Scan for the cell matching the given text and deliver its [x, y] coordinate at center. 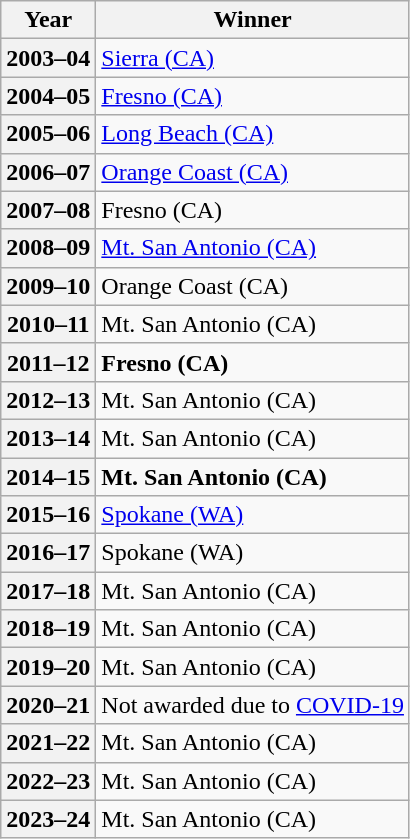
2010–11 [48, 324]
Sierra (CA) [253, 58]
Year [48, 20]
2022–23 [48, 781]
Winner [253, 20]
2014–15 [48, 477]
2008–09 [48, 248]
2021–22 [48, 743]
2007–08 [48, 210]
2015–16 [48, 515]
Not awarded due to COVID-19 [253, 705]
2023–24 [48, 819]
2012–13 [48, 400]
2009–10 [48, 286]
2017–18 [48, 591]
2016–17 [48, 553]
Long Beach (CA) [253, 134]
2013–14 [48, 438]
2004–05 [48, 96]
2020–21 [48, 705]
2003–04 [48, 58]
2018–19 [48, 629]
2005–06 [48, 134]
2006–07 [48, 172]
2019–20 [48, 667]
2011–12 [48, 362]
